Provide the [x, y] coordinate of the cell's center where the given text is located.  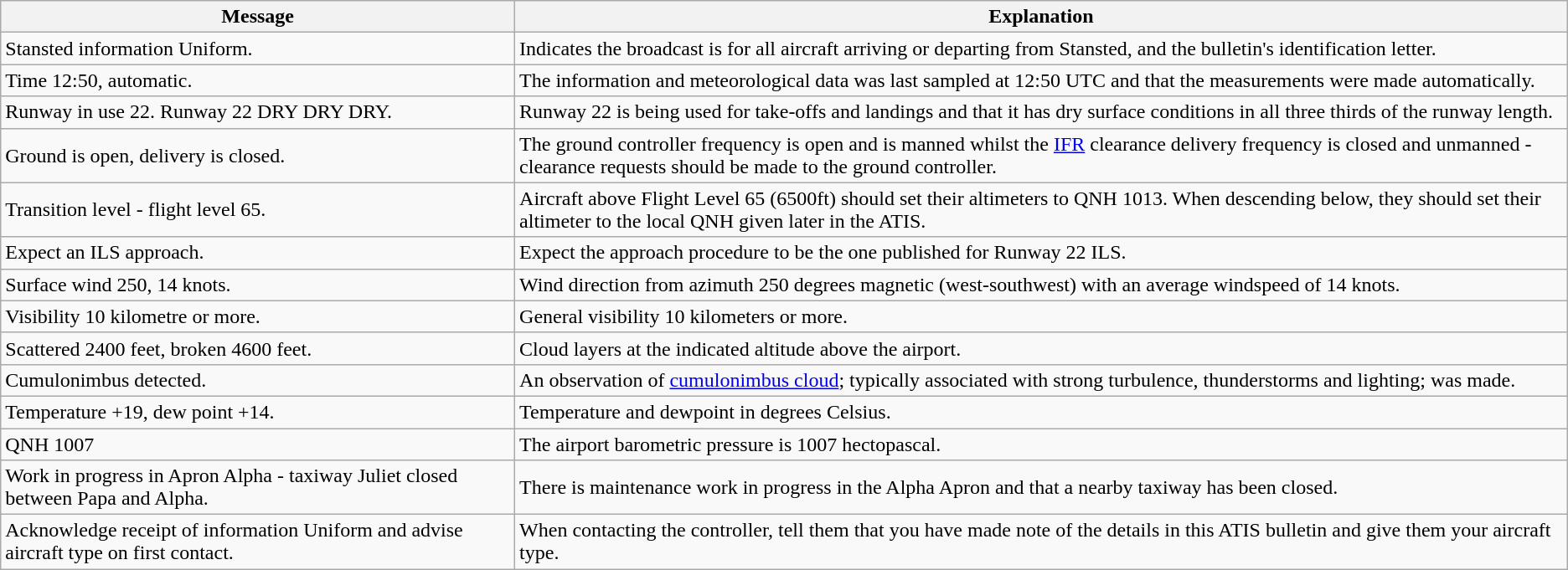
Scattered 2400 feet, broken 4600 feet. [258, 348]
Explanation [1042, 17]
Expect an ILS approach. [258, 253]
Wind direction from azimuth 250 degrees magnetic (west-southwest) with an average windspeed of 14 knots. [1042, 285]
Runway 22 is being used for take-offs and landings and that it has dry surface conditions in all three thirds of the runway length. [1042, 112]
Acknowledge receipt of information Uniform and advise aircraft type on first contact. [258, 542]
Work in progress in Apron Alpha - taxiway Juliet closed between Papa and Alpha. [258, 487]
Temperature and dewpoint in degrees Celsius. [1042, 412]
The airport barometric pressure is 1007 hectopascal. [1042, 444]
Time 12:50, automatic. [258, 80]
Runway in use 22. Runway 22 DRY DRY DRY. [258, 112]
Message [258, 17]
Temperature +19, dew point +14. [258, 412]
General visibility 10 kilometers or more. [1042, 316]
When contacting the controller, tell them that you have made note of the details in this ATIS bulletin and give them your aircraft type. [1042, 542]
QNH 1007 [258, 444]
Visibility 10 kilometre or more. [258, 316]
Stansted information Uniform. [258, 49]
Indicates the broadcast is for all aircraft arriving or departing from Stansted, and the bulletin's identification letter. [1042, 49]
The information and meteorological data was last sampled at 12:50 UTC and that the measurements were made automatically. [1042, 80]
Expect the approach procedure to be the one published for Runway 22 ILS. [1042, 253]
Cloud layers at the indicated altitude above the airport. [1042, 348]
Cumulonimbus detected. [258, 380]
Surface wind 250, 14 knots. [258, 285]
Transition level - flight level 65. [258, 209]
An observation of cumulonimbus cloud; typically associated with strong turbulence, thunderstorms and lighting; was made. [1042, 380]
Ground is open, delivery is closed. [258, 156]
There is maintenance work in progress in the Alpha Apron and that a nearby taxiway has been closed. [1042, 487]
